Extract the (x, y) coordinate from the center of the cell holding the provided text.  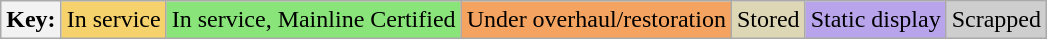
Stored (768, 20)
Key: (31, 20)
Scrapped (996, 20)
In service, Mainline Certified (314, 20)
Under overhaul/restoration (596, 20)
Static display (876, 20)
In service (114, 20)
